Output the [X, Y] coordinate of the center of the cell containing the given text.  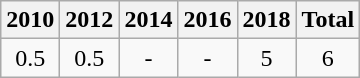
2018 [266, 20]
5 [266, 58]
2014 [148, 20]
6 [328, 58]
2012 [90, 20]
2010 [30, 20]
Total [328, 20]
2016 [208, 20]
